Provide the [X, Y] coordinate of the cell's center where the given text is located.  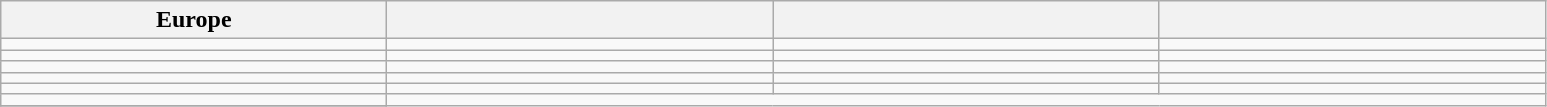
Europe [194, 20]
